Output the [x, y] coordinate of the center of the cell containing the given text.  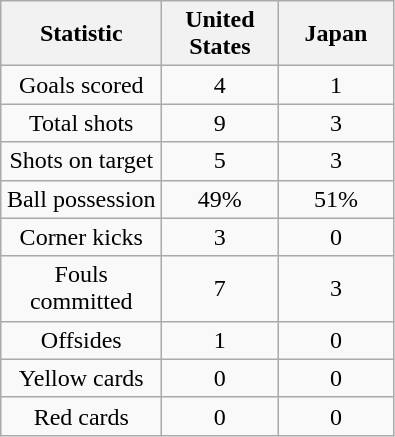
Shots on target [82, 161]
Japan [336, 34]
7 [220, 288]
Red cards [82, 416]
Offsides [82, 340]
5 [220, 161]
Goals scored [82, 85]
Yellow cards [82, 378]
4 [220, 85]
Ball possession [82, 199]
Corner kicks [82, 237]
United States [220, 34]
51% [336, 199]
Fouls committed [82, 288]
Total shots [82, 123]
9 [220, 123]
Statistic [82, 34]
49% [220, 199]
